Search for the cell housing the specified text and yield its [X, Y] center coordinate. 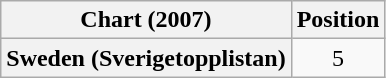
Position [338, 20]
5 [338, 58]
Sweden (Sverigetopplistan) [146, 58]
Chart (2007) [146, 20]
